Extract the [X, Y] coordinate from the center of the cell holding the provided text.  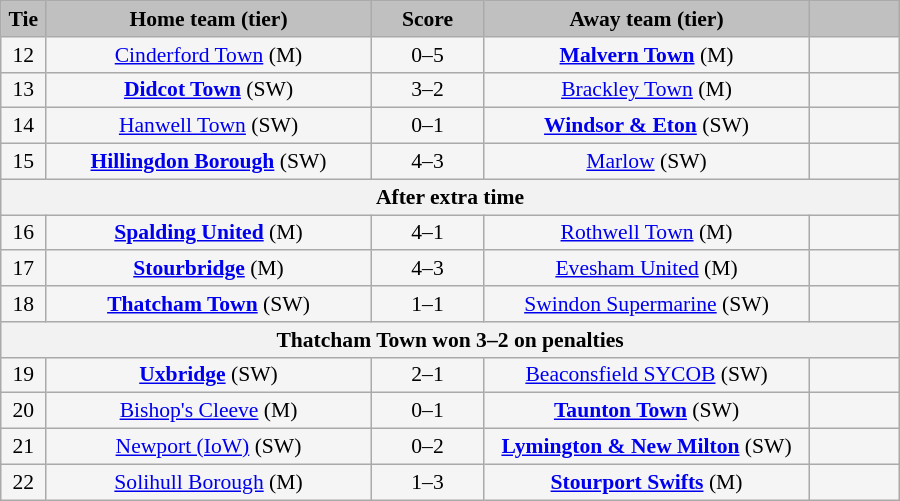
12 [24, 55]
After extra time [450, 197]
Brackley Town (M) [647, 90]
Stourport Swifts (M) [647, 482]
0–2 [427, 447]
Spalding United (M) [209, 233]
Bishop's Cleeve (M) [209, 411]
Stourbridge (M) [209, 269]
Score [427, 19]
Away team (tier) [647, 19]
Taunton Town (SW) [647, 411]
Cinderford Town (M) [209, 55]
4–1 [427, 233]
Home team (tier) [209, 19]
0–5 [427, 55]
18 [24, 304]
Thatcham Town (SW) [209, 304]
Lymington & New Milton (SW) [647, 447]
20 [24, 411]
Rothwell Town (M) [647, 233]
2–1 [427, 375]
14 [24, 126]
16 [24, 233]
Tie [24, 19]
Uxbridge (SW) [209, 375]
Hanwell Town (SW) [209, 126]
3–2 [427, 90]
22 [24, 482]
13 [24, 90]
Didcot Town (SW) [209, 90]
Beaconsfield SYCOB (SW) [647, 375]
17 [24, 269]
Thatcham Town won 3–2 on penalties [450, 340]
Windsor & Eton (SW) [647, 126]
Hillingdon Borough (SW) [209, 162]
1–3 [427, 482]
Evesham United (M) [647, 269]
19 [24, 375]
21 [24, 447]
1–1 [427, 304]
Solihull Borough (M) [209, 482]
Newport (IoW) (SW) [209, 447]
15 [24, 162]
Swindon Supermarine (SW) [647, 304]
Marlow (SW) [647, 162]
Malvern Town (M) [647, 55]
